Extract the (X, Y) coordinate from the center of the cell holding the provided text.  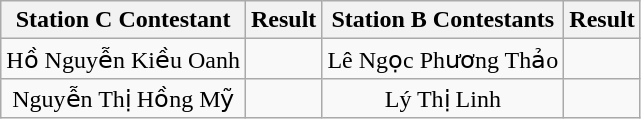
Hồ Nguyễn Kiều Oanh (124, 59)
Nguyễn Thị Hồng Mỹ (124, 98)
Station C Contestant (124, 20)
Lý Thị Linh (443, 98)
Lê Ngọc Phương Thảo (443, 59)
Station B Contestants (443, 20)
